Capture the cell that displays the provided text and extract its [x, y] central coordinate. 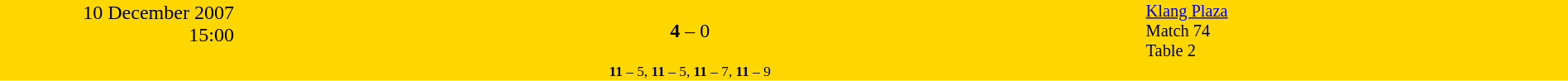
Klang PlazaMatch 74Table 2 [1356, 31]
10 December 200715:00 [117, 40]
11 – 5, 11 – 5, 11 – 7, 11 – 9 [690, 71]
4 – 0 [690, 31]
